For the text-containing cell, return its midpoint in [x, y] coordinate format. 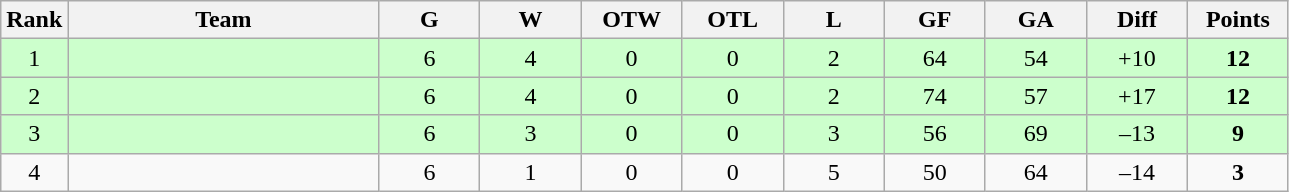
L [834, 20]
Rank [34, 20]
5 [834, 172]
–14 [1136, 172]
+17 [1136, 96]
Team [224, 20]
9 [1238, 134]
56 [934, 134]
–13 [1136, 134]
57 [1036, 96]
GA [1036, 20]
Points [1238, 20]
+10 [1136, 58]
OTL [732, 20]
74 [934, 96]
Diff [1136, 20]
54 [1036, 58]
69 [1036, 134]
G [430, 20]
GF [934, 20]
50 [934, 172]
OTW [632, 20]
W [530, 20]
